Locate the cell with the specified text and output its (X, Y) center coordinate. 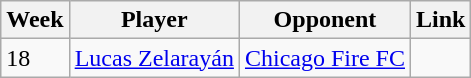
Link (441, 20)
Chicago Fire FC (324, 58)
Lucas Zelarayán (154, 58)
Player (154, 20)
Opponent (324, 20)
Week (35, 20)
18 (35, 58)
